From the cell containing the given text, extract its center point as [X, Y] coordinate. 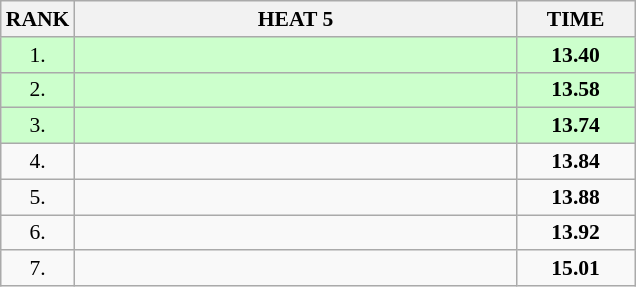
5. [38, 197]
15.01 [576, 269]
TIME [576, 19]
3. [38, 126]
13.40 [576, 55]
RANK [38, 19]
2. [38, 90]
4. [38, 162]
13.84 [576, 162]
13.58 [576, 90]
1. [38, 55]
6. [38, 233]
13.74 [576, 126]
13.92 [576, 233]
HEAT 5 [295, 19]
7. [38, 269]
13.88 [576, 197]
